Identify which cell holds the provided text, then report its (x, y) central coordinate. 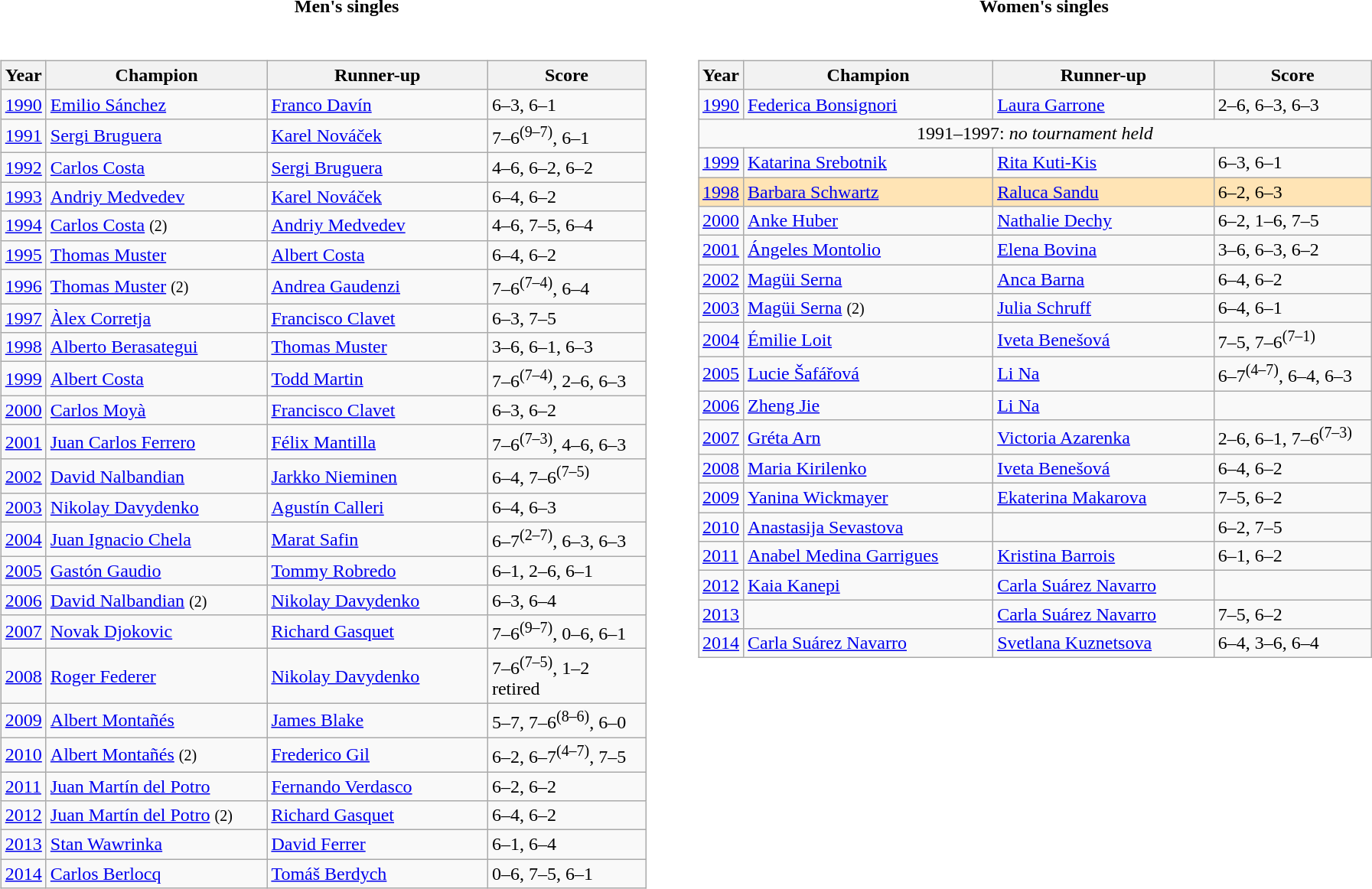
6–1, 2–6, 6–1 (566, 571)
Alberto Berasategui (156, 347)
Katarina Srebotnik (868, 162)
Albert Montañés (156, 721)
7–5, 7–6(7–1) (1292, 340)
Tomáš Berdych (378, 874)
6–2, 6–7(4–7), 7–5 (566, 754)
Thomas Muster (2) (156, 286)
Àlex Corretja (156, 318)
Gréta Arn (868, 438)
6–1, 6–2 (1292, 556)
Roger Federer (156, 676)
Federica Bonsignori (868, 104)
7–6(7–3), 4–6, 6–3 (566, 442)
Julia Schruff (1103, 308)
4–6, 6–2, 6–2 (566, 168)
Carlos Berlocq (156, 874)
6–7(2–7), 6–3, 6–3 (566, 540)
6–2, 1–6, 7–5 (1292, 221)
6–4, 7–6(7–5) (566, 476)
David Nalbandian (2) (156, 600)
7–6(9–7), 0–6, 6–1 (566, 632)
Émilie Loit (868, 340)
Raluca Sandu (1103, 192)
Ángeles Montolio (868, 250)
Ekaterina Makarova (1103, 498)
6–2, 6–3 (1292, 192)
2–6, 6–1, 7–6(7–3) (1292, 438)
1997 (23, 318)
Andrea Gaudenzi (378, 286)
6–4, 6–1 (1292, 308)
Svetlana Kuznetsova (1103, 643)
6–1, 6–4 (566, 845)
Magüi Serna (2) (868, 308)
Marat Safin (378, 540)
6–3, 6–2 (566, 410)
6–4, 6–3 (566, 508)
1994 (23, 226)
6–2, 6–2 (566, 786)
Jarkko Nieminen (378, 476)
Emilio Sánchez (156, 104)
4–6, 7–5, 6–4 (566, 226)
James Blake (378, 721)
Gastón Gaudio (156, 571)
Juan Ignacio Chela (156, 540)
Albert Montañés (2) (156, 754)
6–3, 6–4 (566, 600)
Victoria Azarenka (1103, 438)
1995 (23, 255)
Yanina Wickmayer (868, 498)
1996 (23, 286)
6–3, 7–5 (566, 318)
1992 (23, 168)
Kristina Barrois (1103, 556)
Magüi Serna (868, 279)
Anabel Medina Garrigues (868, 556)
Stan Wawrinka (156, 845)
Franco Davín (378, 104)
Agustín Calleri (378, 508)
Anca Barna (1103, 279)
Anastasija Sevastova (868, 527)
Zheng Jie (868, 405)
5–7, 7–6(8–6), 6–0 (566, 721)
Nathalie Dechy (1103, 221)
Lucie Šafářová (868, 373)
Frederico Gil (378, 754)
Tommy Robredo (378, 571)
1991 (23, 136)
Novak Djokovic (156, 632)
6–4, 3–6, 6–4 (1292, 643)
6–7(4–7), 6–4, 6–3 (1292, 373)
David Ferrer (378, 845)
7–6(7–5), 1–2 retired (566, 676)
7–6(7–4), 6–4 (566, 286)
7–6(9–7), 6–1 (566, 136)
Maria Kirilenko (868, 469)
Carlos Costa (2) (156, 226)
Anke Huber (868, 221)
Kaia Kanepi (868, 585)
3–6, 6–1, 6–3 (566, 347)
Todd Martin (378, 379)
Juan Carlos Ferrero (156, 442)
Carlos Moyà (156, 410)
6–2, 7–5 (1292, 527)
Félix Mantilla (378, 442)
0–6, 7–5, 6–1 (566, 874)
Barbara Schwartz (868, 192)
Elena Bovina (1103, 250)
Laura Garrone (1103, 104)
7–6(7–4), 2–6, 6–3 (566, 379)
Carlos Costa (156, 168)
3–6, 6–3, 6–2 (1292, 250)
1991–1997: no tournament held (1035, 133)
Juan Martín del Potro (156, 786)
1993 (23, 197)
David Nalbandian (156, 476)
2–6, 6–3, 6–3 (1292, 104)
Fernando Verdasco (378, 786)
Juan Martín del Potro (2) (156, 816)
Rita Kuti-Kis (1103, 162)
